Search for the cell housing the specified text and yield its (X, Y) center coordinate. 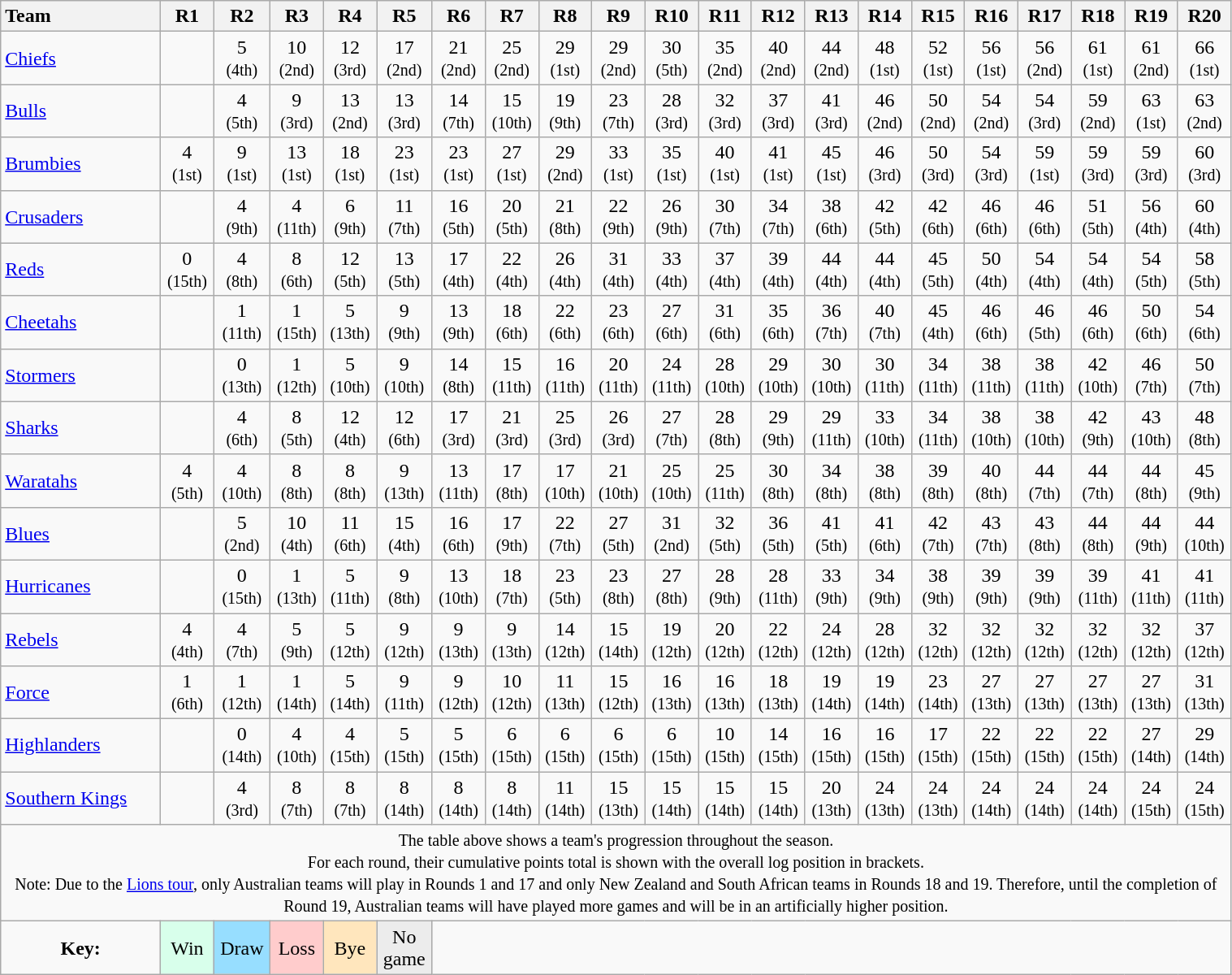
54(6th) (1204, 322)
34(8th) (832, 481)
50(6th) (1152, 322)
26(9th) (672, 216)
24(11th) (672, 375)
Brumbies (81, 164)
50(7th) (1204, 375)
1(6th) (188, 692)
28(11th) (778, 587)
Reds (81, 270)
27(7th) (672, 427)
40(2nd) (778, 58)
R14 (885, 16)
22(7th) (565, 533)
22(6th) (565, 322)
12(5th) (350, 270)
20(5th) (512, 216)
41(6th) (885, 533)
5(13th) (350, 322)
R3 (297, 16)
1(15th) (297, 322)
R10 (672, 16)
54(5th) (1152, 270)
25(11th) (725, 481)
0(13th) (242, 375)
R16 (992, 16)
35(6th) (778, 322)
40(1st) (725, 164)
13(2nd) (350, 110)
50(2nd) (938, 110)
4(15th) (350, 746)
4(6th) (242, 427)
12(6th) (404, 427)
50(4th) (992, 270)
Crusaders (81, 216)
8(5th) (297, 427)
Win (188, 947)
16(6th) (459, 533)
42(9th) (1098, 427)
39(11th) (1098, 587)
5(12th) (350, 639)
1(11th) (242, 322)
27(14th) (1152, 746)
17(2nd) (404, 58)
35(1st) (672, 164)
23(8th) (619, 587)
27(6th) (672, 322)
28(3rd) (672, 110)
9(11th) (404, 692)
8(6th) (297, 270)
26(3rd) (619, 427)
59(2nd) (1098, 110)
41(3rd) (832, 110)
Cheetahs (81, 322)
35(2nd) (725, 58)
24(12th) (832, 639)
44(9th) (1152, 533)
52(1st) (938, 58)
45(5th) (938, 270)
1(14th) (297, 692)
17(10th) (565, 481)
21(3rd) (512, 427)
R1 (188, 16)
12(3rd) (350, 58)
9(3rd) (297, 110)
27(5th) (619, 533)
9(10th) (404, 375)
36(7th) (832, 322)
11(13th) (565, 692)
23(5th) (565, 587)
38(9th) (938, 587)
31(4th) (619, 270)
19(12th) (672, 639)
R18 (1098, 16)
R20 (1204, 16)
14(7th) (459, 110)
51(5th) (1098, 216)
22(9th) (619, 216)
46(2nd) (885, 110)
13(1st) (297, 164)
15(4th) (404, 533)
16(5th) (459, 216)
R4 (350, 16)
66(1st) (1204, 58)
50(3rd) (938, 164)
28(10th) (725, 375)
Stormers (81, 375)
40(8th) (992, 481)
11(7th) (404, 216)
19(9th) (565, 110)
18(6th) (512, 322)
R6 (459, 16)
39(8th) (938, 481)
Draw (242, 947)
Force (81, 692)
30(8th) (778, 481)
21(10th) (619, 481)
14(12th) (565, 639)
4(7th) (242, 639)
33(4th) (672, 270)
5(2nd) (242, 533)
20(12th) (725, 639)
11(14th) (565, 798)
R19 (1152, 16)
11(6th) (350, 533)
59(1st) (1044, 164)
15(11th) (512, 375)
10(4th) (297, 533)
13(3rd) (404, 110)
60(3rd) (1204, 164)
38(6th) (832, 216)
21(2nd) (459, 58)
21(8th) (565, 216)
14(8th) (459, 375)
45(4th) (938, 322)
Bye (350, 947)
Key: (81, 947)
R13 (832, 16)
41(1st) (778, 164)
5(10th) (350, 375)
R9 (619, 16)
Sharks (81, 427)
R5 (404, 16)
36(5th) (778, 533)
Blues (81, 533)
Highlanders (81, 746)
25(10th) (672, 481)
13(9th) (459, 322)
48(1st) (885, 58)
37(4th) (725, 270)
37(12th) (1204, 639)
28(9th) (725, 587)
17(3rd) (459, 427)
4(4th) (188, 639)
33(9th) (832, 587)
15(12th) (619, 692)
5(4th) (242, 58)
61(1st) (1098, 58)
16(11th) (565, 375)
Hurricanes (81, 587)
31(6th) (725, 322)
20(11th) (619, 375)
32(3rd) (725, 110)
17(9th) (512, 533)
10(2nd) (297, 58)
31(13th) (1204, 692)
54(2nd) (992, 110)
33(10th) (885, 427)
44(2nd) (832, 58)
28(12th) (885, 639)
58(5th) (1204, 270)
17(8th) (512, 481)
63(1st) (1152, 110)
5(9th) (297, 639)
43(10th) (1152, 427)
R11 (725, 16)
46(5th) (1044, 322)
Rebels (81, 639)
Chiefs (81, 58)
22(4th) (512, 270)
13(10th) (459, 587)
18(13th) (778, 692)
9(9th) (404, 322)
23(7th) (619, 110)
12(4th) (350, 427)
23(14th) (938, 692)
R2 (242, 16)
R17 (1044, 16)
1(13th) (297, 587)
42(10th) (1098, 375)
34(9th) (885, 587)
18(7th) (512, 587)
30(11th) (885, 375)
44(10th) (1204, 533)
9(1st) (242, 164)
13(5th) (404, 270)
39(4th) (778, 270)
46(7th) (1152, 375)
17(15th) (938, 746)
Team (81, 16)
0(14th) (242, 746)
56(4th) (1152, 216)
30(7th) (725, 216)
5(14th) (350, 692)
5(11th) (350, 587)
40(7th) (885, 322)
22(12th) (778, 639)
20(13th) (832, 798)
45(1st) (832, 164)
26(4th) (565, 270)
43(8th) (1044, 533)
R12 (778, 16)
32(5th) (725, 533)
41(5th) (832, 533)
10(12th) (512, 692)
63(2nd) (1204, 110)
29(11th) (832, 427)
Southern Kings (81, 798)
33(1st) (619, 164)
29(9th) (778, 427)
25(2nd) (512, 58)
R7 (512, 16)
18(1st) (350, 164)
43(7th) (992, 533)
29(14th) (1204, 746)
10(15th) (725, 746)
Loss (297, 947)
15(13th) (619, 798)
25(3rd) (565, 427)
4(11th) (297, 216)
45(9th) (1204, 481)
9(8th) (404, 587)
R8 (565, 16)
No game (404, 947)
31(2nd) (672, 533)
15(10th) (512, 110)
Waratahs (81, 481)
30(10th) (832, 375)
42(5th) (885, 216)
38(8th) (885, 481)
56(1st) (992, 58)
Bulls (81, 110)
30(5th) (672, 58)
17(4th) (459, 270)
42(7th) (938, 533)
27(1st) (512, 164)
28(8th) (725, 427)
27(8th) (672, 587)
61(2nd) (1152, 58)
14(15th) (778, 746)
29(1st) (565, 58)
4(8th) (242, 270)
4(3rd) (242, 798)
23(6th) (619, 322)
56(2nd) (1044, 58)
42(6th) (938, 216)
34(7th) (778, 216)
4(1st) (188, 164)
60(4th) (1204, 216)
46(3rd) (885, 164)
37(3rd) (778, 110)
13(11th) (459, 481)
R15 (938, 16)
29(10th) (778, 375)
6(9th) (350, 216)
4(9th) (242, 216)
48(8th) (1204, 427)
